Pinpoint the cell where the given text exists, returning its (x, y) midpoint coordinate. 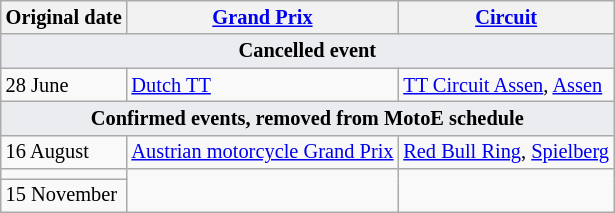
Circuit (506, 17)
Red Bull Ring, Spielberg (506, 152)
15 November (64, 195)
16 August (64, 152)
Confirmed events, removed from MotoE schedule (308, 118)
Austrian motorcycle Grand Prix (263, 152)
Original date (64, 17)
Grand Prix (263, 17)
TT Circuit Assen, Assen (506, 85)
28 June (64, 85)
Cancelled event (308, 51)
Dutch TT (263, 85)
